Search for the cell housing the specified text and yield its [X, Y] center coordinate. 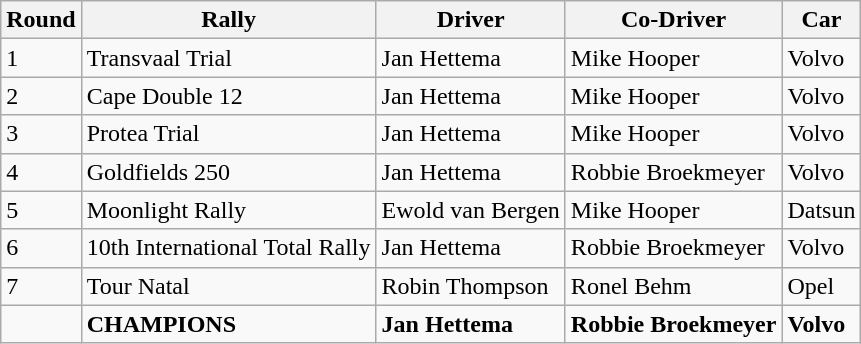
Rally [228, 20]
Protea Trial [228, 134]
4 [41, 172]
Datsun [822, 210]
7 [41, 286]
Opel [822, 286]
Cape Double 12 [228, 96]
6 [41, 248]
Driver [470, 20]
Goldfields 250 [228, 172]
Co-Driver [674, 20]
10th International Total Rally [228, 248]
Tour Natal [228, 286]
Robin Thompson [470, 286]
Round [41, 20]
Car [822, 20]
Moonlight Rally [228, 210]
Transvaal Trial [228, 58]
1 [41, 58]
Ronel Behm [674, 286]
5 [41, 210]
3 [41, 134]
CHAMPIONS [228, 324]
Ewold van Bergen [470, 210]
2 [41, 96]
